Return the [X, Y] coordinate for the center point of the cell that contains the specified text.  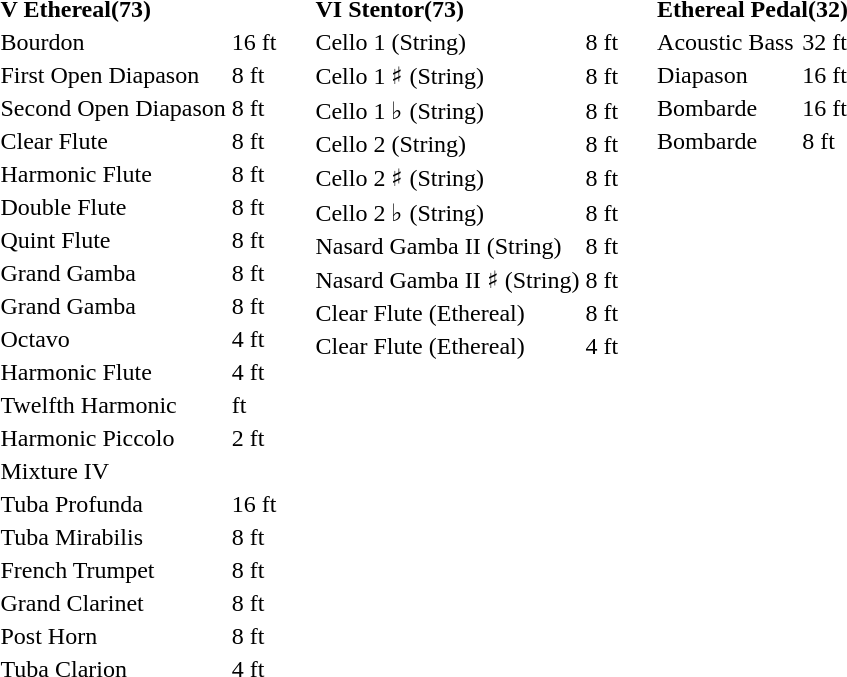
Nasard Gamba II (String) [448, 246]
Cello 1 ♭ (String) [448, 110]
Cello 2 ♭ (String) [448, 212]
Nasard Gamba II ♯ (String) [448, 280]
2 ft [254, 438]
Cello 2 (String) [448, 144]
ft [254, 405]
Cello 2 ♯ (String) [448, 178]
Acoustic Bass [727, 42]
Diapason [727, 75]
Cello 1 (String) [448, 42]
Cello 1 ♯ (String) [448, 76]
